Output the [x, y] coordinate of the center of the cell containing the given text.  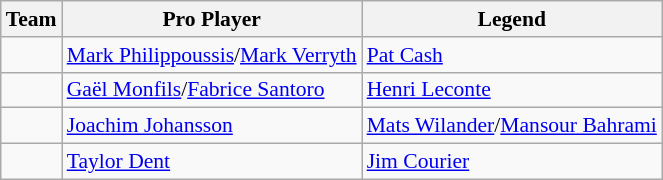
Henri Leconte [512, 90]
Legend [512, 19]
Mark Philippoussis/Mark Verryth [212, 55]
Pro Player [212, 19]
Gaël Monfils/Fabrice Santoro [212, 90]
Taylor Dent [212, 162]
Jim Courier [512, 162]
Team [32, 19]
Pat Cash [512, 55]
Mats Wilander/Mansour Bahrami [512, 126]
Joachim Johansson [212, 126]
